Extract the [X, Y] coordinate from the center of the cell holding the provided text.  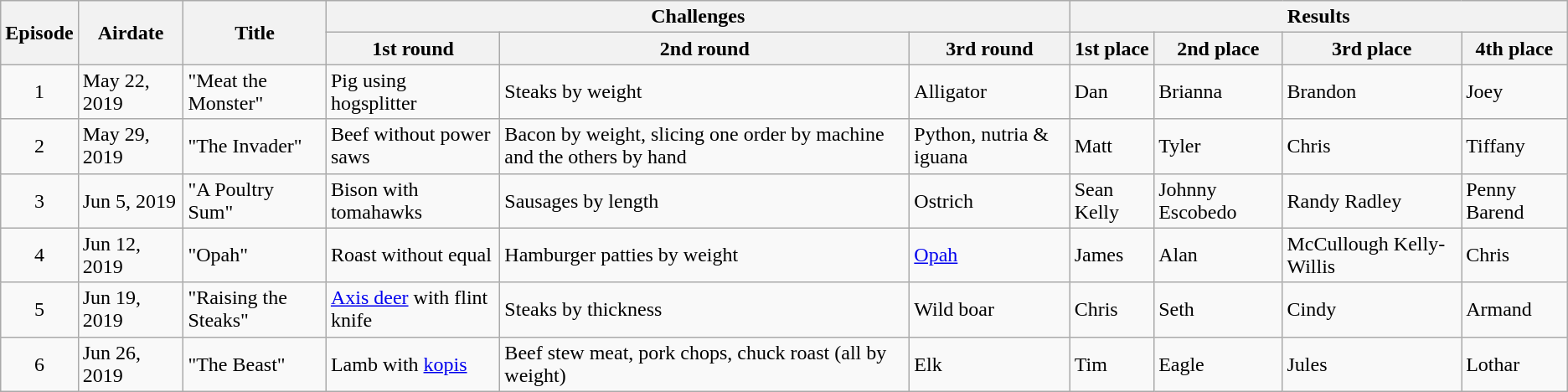
Armand [1514, 310]
Alan [1218, 255]
May 29, 2019 [131, 146]
Tyler [1218, 146]
Penny Barend [1514, 201]
Bison with tomahawks [412, 201]
1 [39, 92]
4 [39, 255]
"Opah" [255, 255]
Hamburger patties by weight [705, 255]
Opah [990, 255]
Steaks by weight [705, 92]
Sean Kelly [1112, 201]
Pig using hogsplitter [412, 92]
Bacon by weight, slicing one order by machine and the others by hand [705, 146]
Sausages by length [705, 201]
5 [39, 310]
Results [1318, 17]
Airdate [131, 33]
Beef without power saws [412, 146]
Lamb with kopis [412, 364]
Jules [1372, 364]
"The Invader" [255, 146]
Ostrich [990, 201]
Jun 12, 2019 [131, 255]
Cindy [1372, 310]
Jun 26, 2019 [131, 364]
Randy Radley [1372, 201]
"Meat the Monster" [255, 92]
Jun 5, 2019 [131, 201]
Jun 19, 2019 [131, 310]
Seth [1218, 310]
Roast without equal [412, 255]
Steaks by thickness [705, 310]
Matt [1112, 146]
"Raising the Steaks" [255, 310]
Elk [990, 364]
"The Beast" [255, 364]
2nd place [1218, 49]
Johnny Escobedo [1218, 201]
Dan [1112, 92]
James [1112, 255]
1st round [412, 49]
"A Poultry Sum" [255, 201]
Eagle [1218, 364]
Brandon [1372, 92]
May 22, 2019 [131, 92]
2nd round [705, 49]
Alligator [990, 92]
3 [39, 201]
Episode [39, 33]
Axis deer with flint knife [412, 310]
4th place [1514, 49]
Title [255, 33]
McCullough Kelly-Willis [1372, 255]
Beef stew meat, pork chops, chuck roast (all by weight) [705, 364]
Python, nutria & iguana [990, 146]
Joey [1514, 92]
Brianna [1218, 92]
1st place [1112, 49]
2 [39, 146]
3rd round [990, 49]
Lothar [1514, 364]
Tim [1112, 364]
Tiffany [1514, 146]
3rd place [1372, 49]
Wild boar [990, 310]
6 [39, 364]
Challenges [698, 17]
